Locate the cell with the specified text and output its [X, Y] center coordinate. 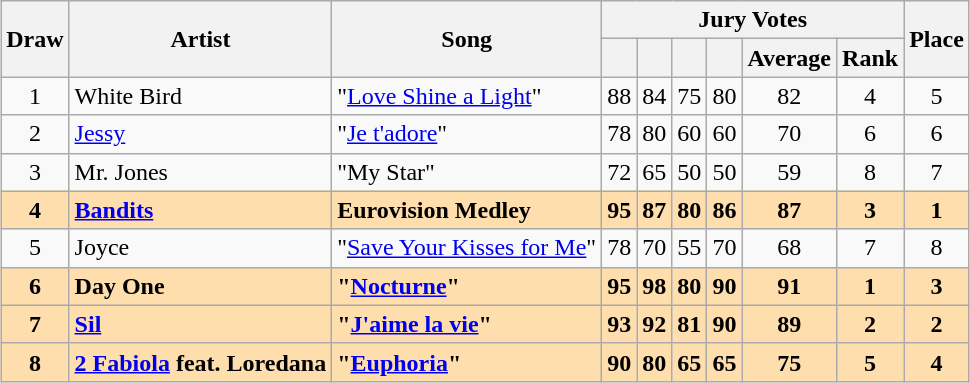
92 [654, 324]
88 [620, 96]
Song [467, 39]
Jury Votes [753, 20]
81 [690, 324]
Eurovision Medley [467, 210]
59 [790, 172]
Average [790, 58]
"Save Your Kisses for Me" [467, 248]
"Euphoria" [467, 362]
"Nocturne" [467, 286]
"My Star" [467, 172]
Rank [870, 58]
Joyce [200, 248]
Place [937, 39]
"Love Shine a Light" [467, 96]
82 [790, 96]
Artist [200, 39]
Mr. Jones [200, 172]
84 [654, 96]
86 [724, 210]
93 [620, 324]
Bandits [200, 210]
55 [690, 248]
2 Fabiola feat. Loredana [200, 362]
91 [790, 286]
"J'aime la vie" [467, 324]
68 [790, 248]
Day One [200, 286]
White Bird [200, 96]
89 [790, 324]
Draw [35, 39]
Sil [200, 324]
Jessy [200, 134]
72 [620, 172]
"Je t'adore" [467, 134]
98 [654, 286]
